Extract the (X, Y) coordinate from the center of the cell holding the provided text.  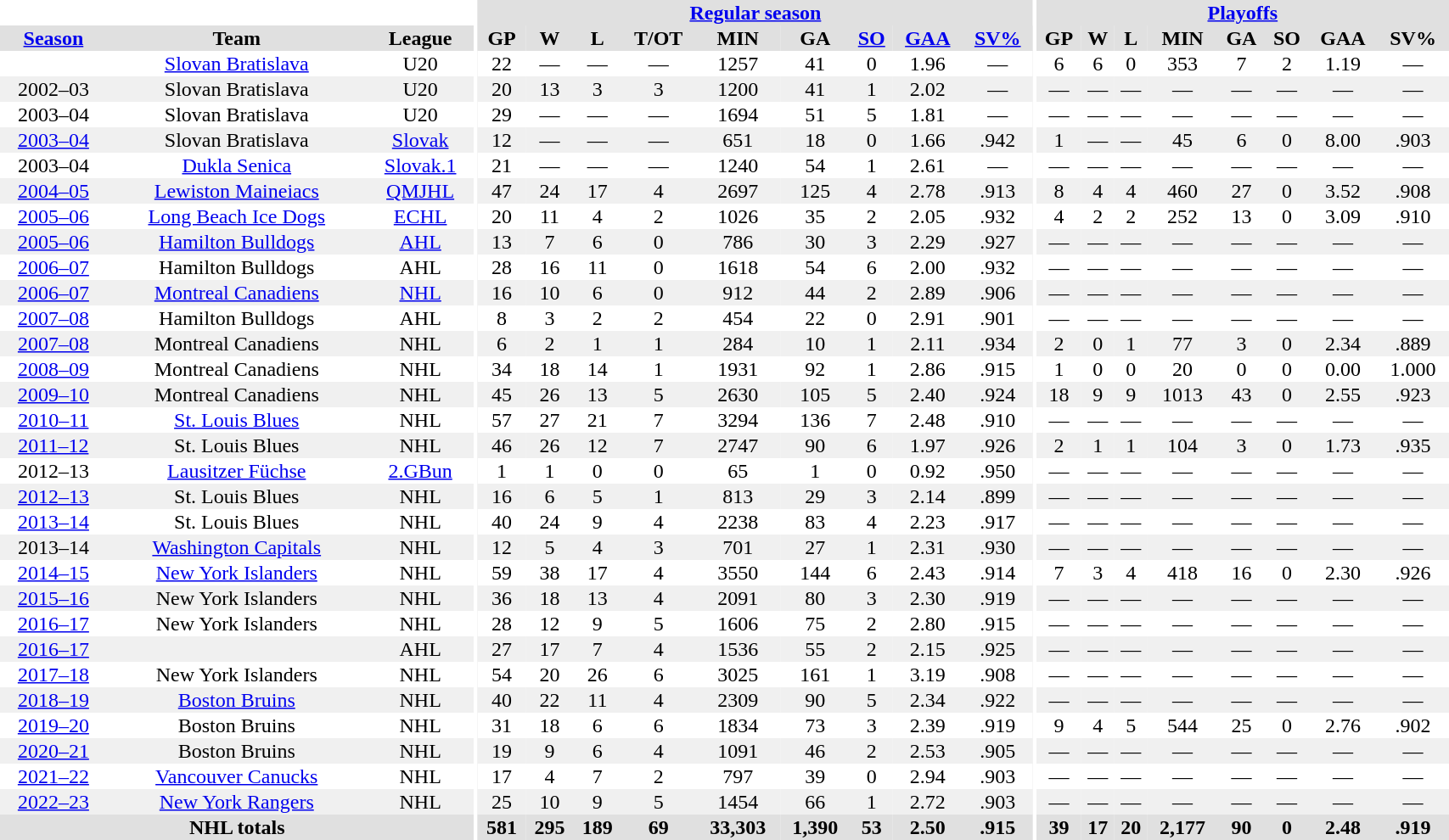
55 (815, 649)
2.94 (927, 776)
1.66 (927, 140)
2.55 (1343, 395)
1454 (738, 802)
418 (1182, 573)
1618 (738, 267)
73 (815, 725)
353 (1182, 64)
2021–22 (53, 776)
813 (738, 496)
2.GBun (421, 471)
701 (738, 547)
QMJHL (421, 191)
454 (738, 318)
2008–09 (53, 369)
1.000 (1413, 369)
797 (738, 776)
Slovak.1 (421, 165)
1.73 (1343, 445)
3.19 (927, 675)
2010–11 (53, 420)
.905 (998, 751)
2004–05 (53, 191)
1240 (738, 165)
2002–03 (53, 89)
2.31 (927, 547)
2015–16 (53, 598)
.930 (998, 547)
33,303 (738, 827)
8.00 (1343, 140)
Lewiston Maineiacs (237, 191)
New York Rangers (237, 802)
19 (502, 751)
1.96 (927, 64)
460 (1182, 191)
295 (549, 827)
Regular season (755, 13)
47 (502, 191)
3550 (738, 573)
3.52 (1343, 191)
2.02 (927, 89)
2697 (738, 191)
2.86 (927, 369)
.917 (998, 522)
104 (1182, 445)
38 (549, 573)
2.53 (927, 751)
69 (659, 827)
2.23 (927, 522)
.927 (998, 242)
2309 (738, 700)
2.76 (1343, 725)
Season (53, 38)
125 (815, 191)
786 (738, 242)
0.00 (1343, 369)
1931 (738, 369)
544 (1182, 725)
105 (815, 395)
35 (815, 216)
581 (502, 827)
NHL totals (238, 827)
1.81 (927, 115)
1,390 (815, 827)
T/OT (659, 38)
92 (815, 369)
.922 (998, 700)
League (421, 38)
2.72 (927, 802)
14 (598, 369)
1606 (738, 624)
144 (815, 573)
2019–20 (53, 725)
2.43 (927, 573)
43 (1241, 395)
2.89 (927, 293)
2.61 (927, 165)
83 (815, 522)
51 (815, 115)
912 (738, 293)
.913 (998, 191)
2.40 (927, 395)
2018–19 (53, 700)
65 (738, 471)
2,177 (1182, 827)
1.19 (1343, 64)
57 (502, 420)
2009–10 (53, 395)
.924 (998, 395)
Vancouver Canucks (237, 776)
77 (1182, 344)
.899 (998, 496)
2011–12 (53, 445)
.934 (998, 344)
3294 (738, 420)
1257 (738, 64)
31 (502, 725)
651 (738, 140)
3025 (738, 675)
1013 (1182, 395)
0.92 (927, 471)
44 (815, 293)
.950 (998, 471)
2.91 (927, 318)
Dukla Senica (237, 165)
2630 (738, 395)
2.80 (927, 624)
189 (598, 827)
2014–15 (53, 573)
.901 (998, 318)
3.09 (1343, 216)
2.14 (927, 496)
2.78 (927, 191)
.942 (998, 140)
30 (815, 242)
284 (738, 344)
1834 (738, 725)
136 (815, 420)
252 (1182, 216)
2.39 (927, 725)
2.11 (927, 344)
59 (502, 573)
Long Beach Ice Dogs (237, 216)
.925 (998, 649)
161 (815, 675)
2.15 (927, 649)
2017–18 (53, 675)
2.50 (927, 827)
2.29 (927, 242)
1026 (738, 216)
1694 (738, 115)
ECHL (421, 216)
1536 (738, 649)
Lausitzer Füchse (237, 471)
.906 (998, 293)
34 (502, 369)
2020–21 (53, 751)
66 (815, 802)
.923 (1413, 395)
2747 (738, 445)
1200 (738, 89)
53 (871, 827)
Washington Capitals (237, 547)
.935 (1413, 445)
Team (237, 38)
.889 (1413, 344)
2.05 (927, 216)
1.97 (927, 445)
.914 (998, 573)
2.00 (927, 267)
Slovak (421, 140)
Playoffs (1243, 13)
75 (815, 624)
36 (502, 598)
80 (815, 598)
2238 (738, 522)
1091 (738, 751)
.902 (1413, 725)
2022–23 (53, 802)
2091 (738, 598)
